Identify which cell holds the provided text, then report its [X, Y] central coordinate. 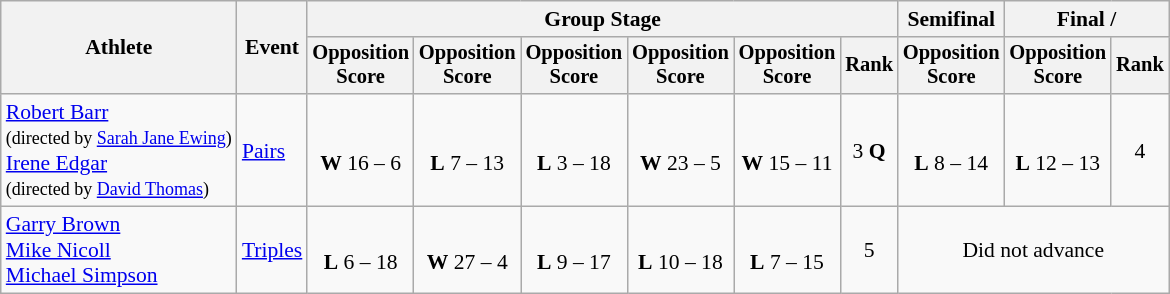
Triples [272, 250]
W 27 – 4 [468, 250]
Final / [1086, 19]
W 15 – 11 [788, 150]
L 8 – 14 [952, 150]
L 3 – 18 [574, 150]
W 23 – 5 [680, 150]
Pairs [272, 150]
Group Stage [602, 19]
Robert Barr(directed by Sarah Jane Ewing)Irene Edgar(directed by David Thomas) [119, 150]
4 [1140, 150]
L 7 – 15 [788, 250]
L 10 – 18 [680, 250]
L 7 – 13 [468, 150]
Athlete [119, 48]
W 16 – 6 [360, 150]
L 9 – 17 [574, 250]
Garry BrownMike NicollMichael Simpson [119, 250]
Did not advance [1034, 250]
Event [272, 48]
L 12 – 13 [1058, 150]
L 6 – 18 [360, 250]
Semifinal [952, 19]
5 [869, 250]
3 Q [869, 150]
